For the text-containing cell, return its midpoint in [x, y] coordinate format. 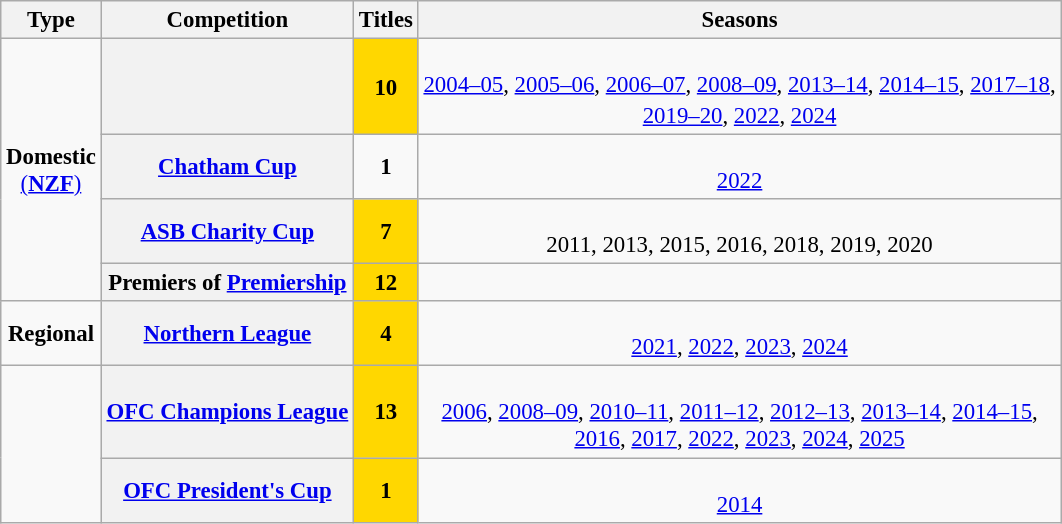
Competition [227, 20]
Premiers of Premiership [227, 283]
2011, 2013, 2015, 2016, 2018, 2019, 2020 [740, 232]
7 [386, 232]
2014 [740, 490]
OFC Champions League [227, 412]
10 [386, 87]
12 [386, 283]
Type [51, 20]
Domestic(NZF) [51, 170]
Northern League [227, 334]
Regional [51, 334]
Seasons [740, 20]
2021, 2022, 2023, 2024 [740, 334]
Chatham Cup [227, 168]
ASB Charity Cup [227, 232]
OFC President's Cup [227, 490]
13 [386, 412]
Titles [386, 20]
4 [386, 334]
2006, 2008–09, 2010–11, 2011–12, 2012–13, 2013–14, 2014–15,2016, 2017, 2022, 2023, 2024, 2025 [740, 412]
2004–05, 2005–06, 2006–07, 2008–09, 2013–14, 2014–15, 2017–18,2019–20, 2022, 2024 [740, 87]
2022 [740, 168]
